From the cell containing the given text, extract its center point as (x, y) coordinate. 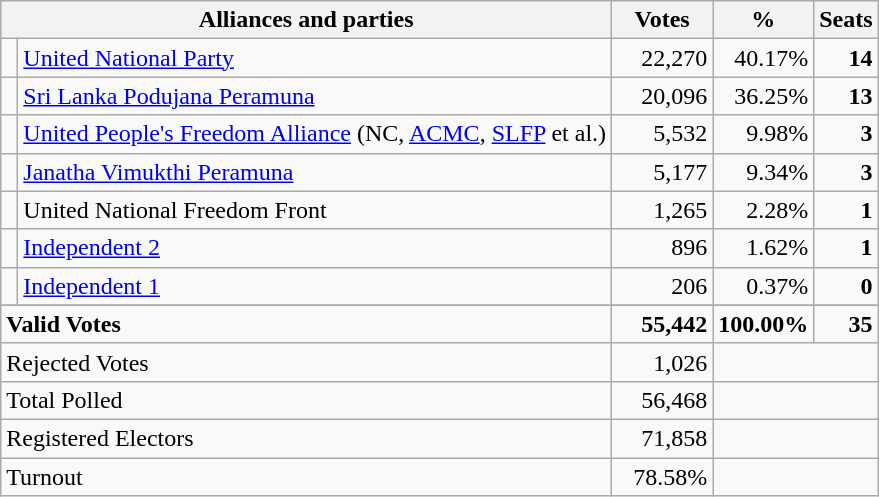
United People's Freedom Alliance (NC, ACMC, SLFP et al.) (315, 134)
9.98% (764, 134)
206 (662, 286)
100.00% (764, 324)
Rejected Votes (306, 362)
20,096 (662, 96)
22,270 (662, 58)
896 (662, 248)
78.58% (662, 477)
Registered Electors (306, 438)
0 (846, 286)
71,858 (662, 438)
2.28% (764, 210)
Independent 2 (315, 248)
United National Party (315, 58)
0.37% (764, 286)
Valid Votes (306, 324)
13 (846, 96)
Alliances and parties (306, 20)
56,468 (662, 400)
Votes (662, 20)
Turnout (306, 477)
36.25% (764, 96)
14 (846, 58)
Janatha Vimukthi Peramuna (315, 172)
9.34% (764, 172)
5,177 (662, 172)
1,265 (662, 210)
40.17% (764, 58)
Seats (846, 20)
1.62% (764, 248)
5,532 (662, 134)
Sri Lanka Podujana Peramuna (315, 96)
55,442 (662, 324)
35 (846, 324)
United National Freedom Front (315, 210)
1,026 (662, 362)
Independent 1 (315, 286)
% (764, 20)
Total Polled (306, 400)
